Detect which cell encompasses the target text, then output its [X, Y] center coordinate. 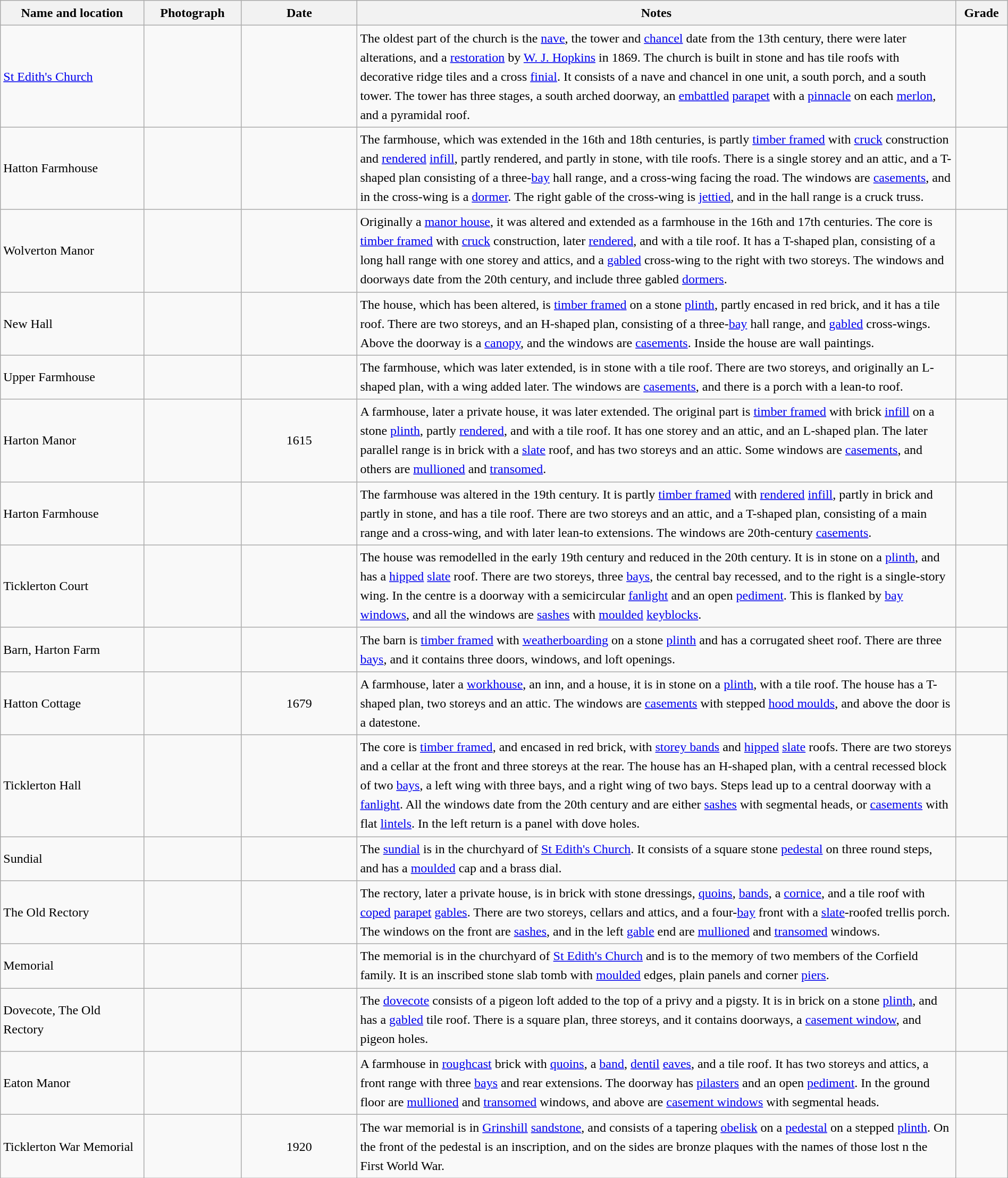
Hatton Cottage [72, 703]
Dovecote, The Old Rectory [72, 1020]
The Old Rectory [72, 912]
Eaton Manor [72, 1083]
Ticklerton Court [72, 586]
Wolverton Manor [72, 251]
Hatton Farmhouse [72, 168]
Memorial [72, 966]
Name and location [72, 13]
Barn, Harton Farm [72, 650]
Date [299, 13]
Upper Farmhouse [72, 377]
Grade [981, 13]
Ticklerton War Memorial [72, 1146]
Sundial [72, 859]
1615 [299, 440]
1920 [299, 1146]
Photograph [192, 13]
Notes [656, 13]
1679 [299, 703]
Ticklerton Hall [72, 786]
Harton Farmhouse [72, 514]
Harton Manor [72, 440]
New Hall [72, 323]
St Edith's Church [72, 77]
